From the cell containing the given text, extract its center point as [x, y] coordinate. 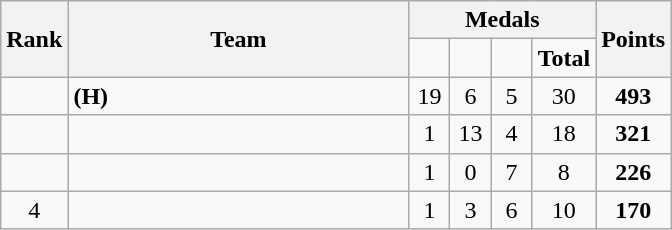
19 [430, 96]
Total [564, 58]
493 [634, 96]
Team [238, 39]
10 [564, 210]
30 [564, 96]
321 [634, 134]
Rank [34, 39]
0 [470, 172]
226 [634, 172]
18 [564, 134]
7 [512, 172]
8 [564, 172]
170 [634, 210]
Medals [502, 20]
3 [470, 210]
5 [512, 96]
(H) [238, 96]
13 [470, 134]
Points [634, 39]
